Extract the [X, Y] coordinate from the center of the cell holding the provided text.  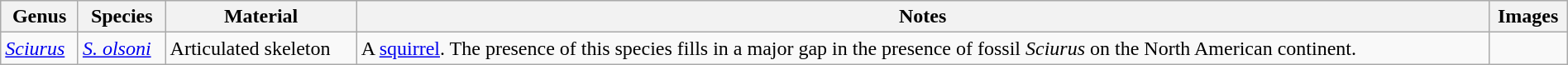
Genus [40, 17]
Notes [923, 17]
Articulated skeleton [261, 48]
Material [261, 17]
Images [1528, 17]
S. olsoni [122, 48]
A squirrel. The presence of this species fills in a major gap in the presence of fossil Sciurus on the North American continent. [923, 48]
Species [122, 17]
Sciurus [40, 48]
